Detect which cell encompasses the target text, then output its [x, y] center coordinate. 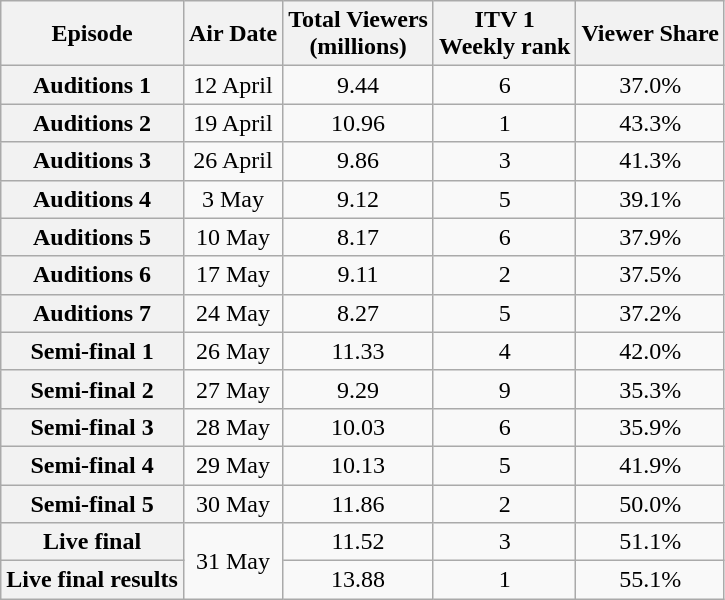
9.29 [358, 389]
35.9% [650, 427]
10.96 [358, 123]
9.11 [358, 275]
Semi-final 4 [92, 465]
37.2% [650, 313]
8.27 [358, 313]
Auditions 1 [92, 85]
24 May [232, 313]
Total Viewers(millions) [358, 34]
27 May [232, 389]
11.33 [358, 351]
Auditions 2 [92, 123]
50.0% [650, 503]
Semi-final 1 [92, 351]
Air Date [232, 34]
9.12 [358, 199]
26 May [232, 351]
41.9% [650, 465]
17 May [232, 275]
42.0% [650, 351]
10.03 [358, 427]
9.86 [358, 161]
Live final results [92, 580]
37.5% [650, 275]
4 [504, 351]
8.17 [358, 237]
Semi-final 3 [92, 427]
29 May [232, 465]
37.9% [650, 237]
10.13 [358, 465]
13.88 [358, 580]
11.86 [358, 503]
Live final [92, 542]
9 [504, 389]
30 May [232, 503]
Auditions 4 [92, 199]
55.1% [650, 580]
ITV 1Weekly rank [504, 34]
35.3% [650, 389]
Episode [92, 34]
41.3% [650, 161]
3 May [232, 199]
10 May [232, 237]
Viewer Share [650, 34]
Auditions 5 [92, 237]
51.1% [650, 542]
Semi-final 5 [92, 503]
Semi-final 2 [92, 389]
Auditions 7 [92, 313]
28 May [232, 427]
26 April [232, 161]
43.3% [650, 123]
11.52 [358, 542]
39.1% [650, 199]
12 April [232, 85]
19 April [232, 123]
31 May [232, 561]
Auditions 3 [92, 161]
37.0% [650, 85]
9.44 [358, 85]
Auditions 6 [92, 275]
